For the text-containing cell, return its midpoint in (X, Y) coordinate format. 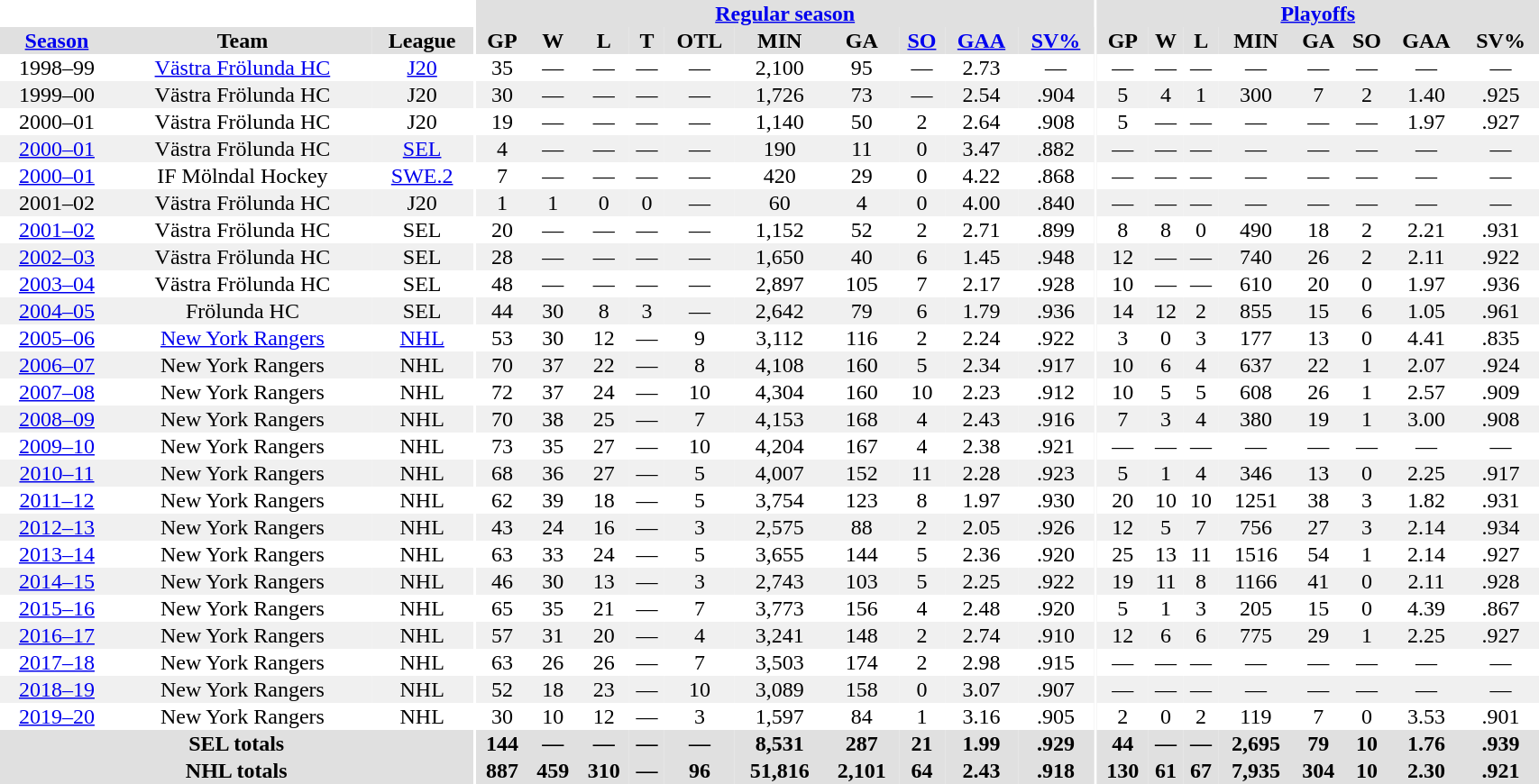
OTL (700, 41)
3,754 (780, 500)
2.38 (982, 446)
2011–12 (57, 500)
40 (862, 257)
3,655 (780, 554)
2,101 (862, 770)
39 (553, 500)
2.48 (982, 608)
4.22 (982, 176)
304 (1318, 770)
.905 (1055, 716)
152 (862, 473)
4.41 (1426, 338)
4.00 (982, 203)
96 (700, 770)
2014–15 (57, 581)
459 (553, 770)
NHL totals (236, 770)
46 (502, 581)
8,531 (780, 743)
105 (862, 284)
2,897 (780, 284)
16 (604, 527)
53 (502, 338)
610 (1256, 284)
2016–17 (57, 635)
.835 (1501, 338)
2004–05 (57, 311)
1.40 (1426, 95)
.912 (1055, 392)
.948 (1055, 257)
1,597 (780, 716)
310 (604, 770)
346 (1256, 473)
740 (1256, 257)
.904 (1055, 95)
2.54 (982, 95)
.867 (1501, 608)
887 (502, 770)
4,204 (780, 446)
190 (780, 149)
1,152 (780, 230)
1.05 (1426, 311)
2,695 (1256, 743)
.929 (1055, 743)
2.57 (1426, 392)
Regular season (785, 14)
.868 (1055, 176)
.926 (1055, 527)
.901 (1501, 716)
3,241 (780, 635)
3.07 (982, 689)
2.28 (982, 473)
1.99 (982, 743)
168 (862, 419)
1166 (1256, 581)
84 (862, 716)
2003–04 (57, 284)
67 (1201, 770)
2.24 (982, 338)
2005–06 (57, 338)
.925 (1501, 95)
156 (862, 608)
1.82 (1426, 500)
28 (502, 257)
2015–16 (57, 608)
95 (862, 68)
50 (862, 122)
2013–14 (57, 554)
2.21 (1426, 230)
608 (1256, 392)
.924 (1501, 365)
2009–10 (57, 446)
1.79 (982, 311)
3.47 (982, 149)
3,503 (780, 662)
61 (1167, 770)
2.98 (982, 662)
SWE.2 (422, 176)
855 (1256, 311)
41 (1318, 581)
119 (1256, 716)
167 (862, 446)
3,112 (780, 338)
2.23 (982, 392)
4.39 (1426, 608)
IF Mölndal Hockey (243, 176)
3,773 (780, 608)
43 (502, 527)
2,575 (780, 527)
68 (502, 473)
2010–11 (57, 473)
1,650 (780, 257)
1251 (1256, 500)
14 (1122, 311)
9 (700, 338)
65 (502, 608)
.916 (1055, 419)
2,100 (780, 68)
2.30 (1426, 770)
Frölunda HC (243, 311)
130 (1122, 770)
287 (862, 743)
3.00 (1426, 419)
64 (921, 770)
51,816 (780, 770)
1998–99 (57, 68)
380 (1256, 419)
.909 (1501, 392)
SEL totals (236, 743)
.918 (1055, 770)
1,140 (780, 122)
62 (502, 500)
2008–09 (57, 419)
2017–18 (57, 662)
174 (862, 662)
2.05 (982, 527)
300 (1256, 95)
72 (502, 392)
2.36 (982, 554)
4,304 (780, 392)
Season (57, 41)
.915 (1055, 662)
2.71 (982, 230)
2.34 (982, 365)
148 (862, 635)
.899 (1055, 230)
177 (1256, 338)
775 (1256, 635)
1516 (1256, 554)
.961 (1501, 311)
.910 (1055, 635)
2.64 (982, 122)
.882 (1055, 149)
T (647, 41)
1999–00 (57, 95)
33 (553, 554)
.934 (1501, 527)
2.74 (982, 635)
Playoffs (1318, 14)
23 (604, 689)
Team (243, 41)
2006–07 (57, 365)
2,743 (780, 581)
3.53 (1426, 716)
158 (862, 689)
420 (780, 176)
2002–03 (57, 257)
48 (502, 284)
60 (780, 203)
54 (1318, 554)
.923 (1055, 473)
2019–20 (57, 716)
2.07 (1426, 365)
4,108 (780, 365)
2007–08 (57, 392)
2.73 (982, 68)
1.45 (982, 257)
637 (1256, 365)
7,935 (1256, 770)
3.16 (982, 716)
116 (862, 338)
2012–13 (57, 527)
1,726 (780, 95)
4,007 (780, 473)
4,153 (780, 419)
2018–19 (57, 689)
123 (862, 500)
League (422, 41)
756 (1256, 527)
.930 (1055, 500)
36 (553, 473)
2.17 (982, 284)
88 (862, 527)
2,642 (780, 311)
205 (1256, 608)
57 (502, 635)
490 (1256, 230)
3,089 (780, 689)
.840 (1055, 203)
.907 (1055, 689)
103 (862, 581)
1.76 (1426, 743)
.939 (1501, 743)
31 (553, 635)
